Return the (x, y) coordinate for the center point of the cell that contains the specified text.  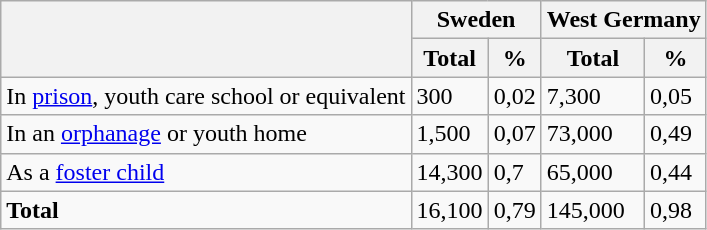
14,300 (450, 172)
0,49 (676, 134)
145,000 (592, 210)
In an orphanage or youth home (206, 134)
73,000 (592, 134)
16,100 (450, 210)
1,500 (450, 134)
65,000 (592, 172)
West Germany (624, 20)
0,07 (514, 134)
0,05 (676, 96)
300 (450, 96)
In prison, youth care school or equivalent (206, 96)
0,44 (676, 172)
0,02 (514, 96)
0,7 (514, 172)
As a foster child (206, 172)
0,79 (514, 210)
0,98 (676, 210)
7,300 (592, 96)
Sweden (476, 20)
